From the cell containing the given text, extract its center point as [x, y] coordinate. 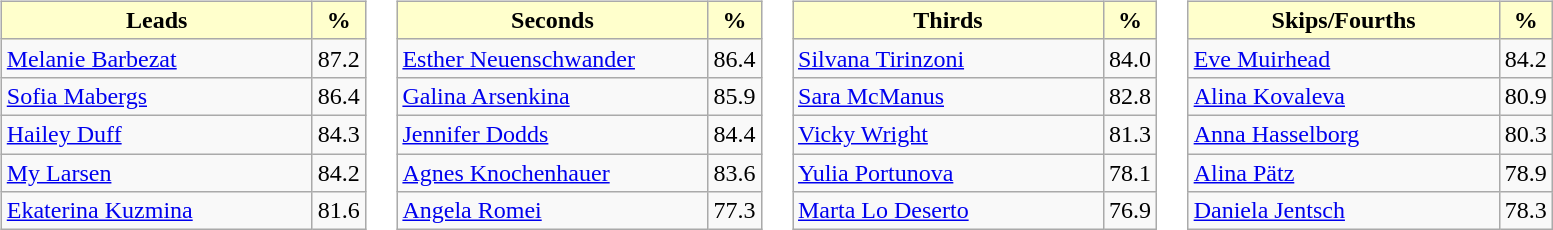
78.1 [1130, 173]
77.3 [734, 211]
Eve Muirhead [1344, 58]
Alina Pätz [1344, 173]
Silvana Tirinzoni [948, 58]
Galina Arsenkina [552, 96]
Ekaterina Kuzmina [156, 211]
Angela Romei [552, 211]
Jennifer Dodds [552, 134]
84.0 [1130, 58]
Leads [156, 20]
Seconds [552, 20]
Sara McManus [948, 96]
Anna Hasselborg [1344, 134]
Daniela Jentsch [1344, 211]
80.9 [1526, 96]
76.9 [1130, 211]
78.9 [1526, 173]
80.3 [1526, 134]
84.3 [338, 134]
Marta Lo Deserto [948, 211]
87.2 [338, 58]
Agnes Knochenhauer [552, 173]
Thirds [948, 20]
81.3 [1130, 134]
Skips/Fourths [1344, 20]
Yulia Portunova [948, 173]
85.9 [734, 96]
My Larsen [156, 173]
81.6 [338, 211]
84.4 [734, 134]
Vicky Wright [948, 134]
Hailey Duff [156, 134]
78.3 [1526, 211]
Sofia Mabergs [156, 96]
Alina Kovaleva [1344, 96]
83.6 [734, 173]
Esther Neuenschwander [552, 58]
82.8 [1130, 96]
Melanie Barbezat [156, 58]
